Determine the (x, y) coordinate at the center of the cell enclosing the given text.  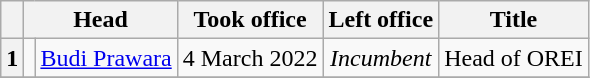
Left office (381, 20)
4 March 2022 (250, 58)
Head of OREI (514, 58)
Budi Prawara (106, 58)
1 (12, 58)
Head (100, 20)
Title (514, 20)
Incumbent (381, 58)
Took office (250, 20)
